Capture the cell that displays the provided text and extract its [X, Y] central coordinate. 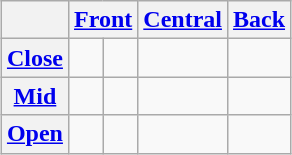
Front [102, 20]
Central [183, 20]
Open [34, 134]
Mid [34, 96]
Close [34, 58]
Back [258, 20]
